Scan for the cell matching the given text and deliver its [X, Y] coordinate at center. 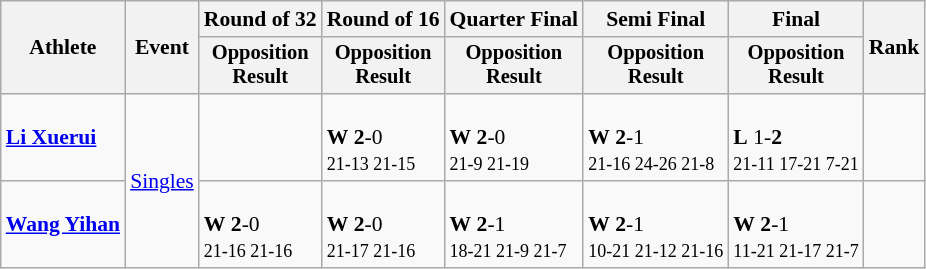
Wang Yihan [63, 224]
Li Xuerui [63, 138]
Round of 16 [384, 19]
W 2-121-16 24-26 21-8 [656, 138]
W 2-118-21 21-9 21-7 [514, 224]
Event [162, 48]
Final [796, 19]
Semi Final [656, 19]
W 2-021-9 21-19 [514, 138]
L 1-221-11 17-21 7-21 [796, 138]
Quarter Final [514, 19]
W 2-021-13 21-15 [384, 138]
Round of 32 [260, 19]
W 2-021-16 21-16 [260, 224]
W 2-110-21 21-12 21-16 [656, 224]
Rank [894, 48]
W 2-021-17 21-16 [384, 224]
Athlete [63, 48]
W 2-111-21 21-17 21-7 [796, 224]
Singles [162, 180]
